Locate the cell with the specified text and output its (X, Y) center coordinate. 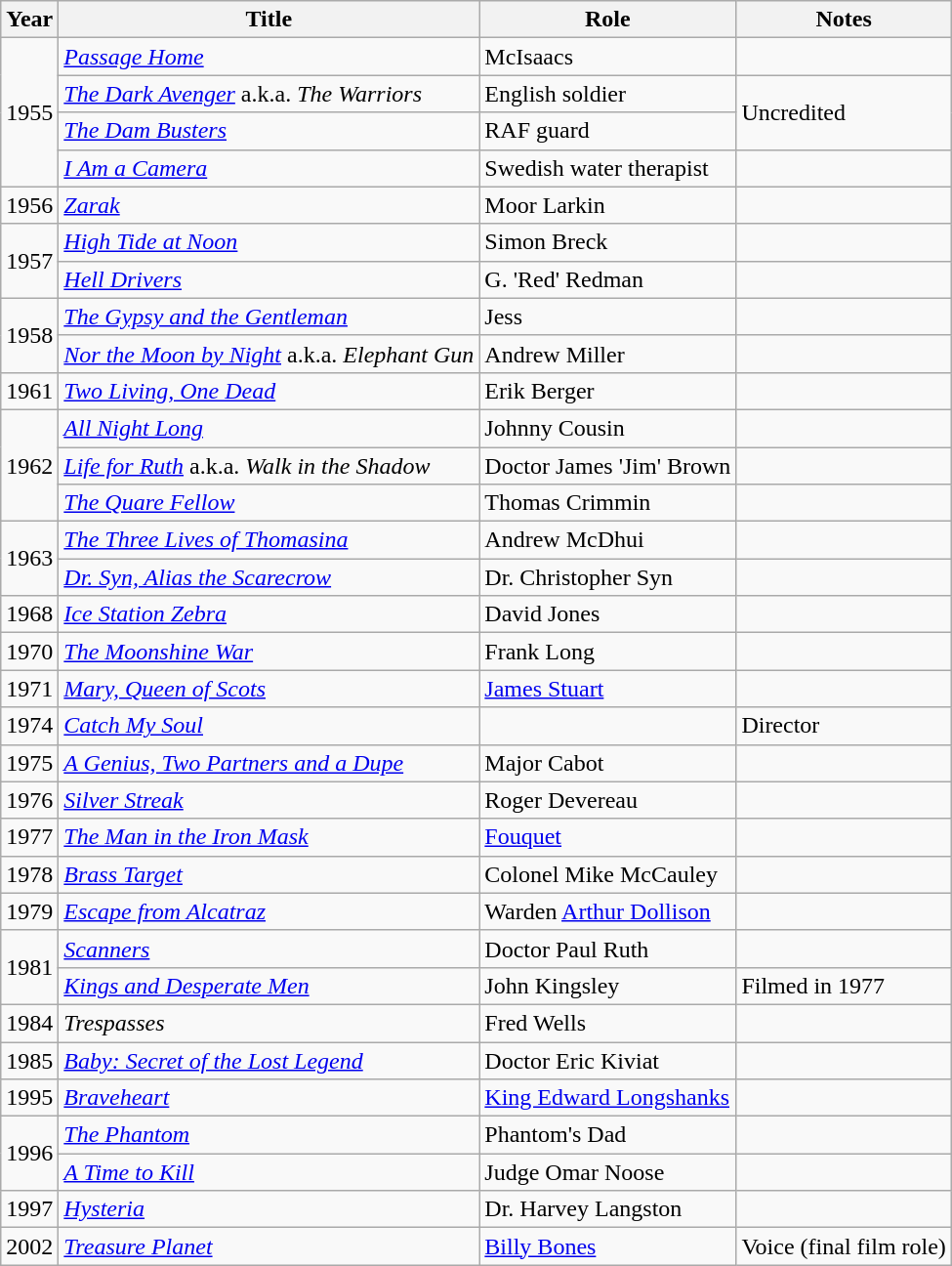
Moor Larkin (607, 205)
Catch My Soul (269, 726)
David Jones (607, 614)
The Quare Fellow (269, 503)
1997 (29, 1209)
1978 (29, 874)
1976 (29, 800)
1962 (29, 465)
King Edward Longshanks (607, 1098)
Trespasses (269, 1023)
1971 (29, 689)
Filmed in 1977 (844, 986)
Uncredited (844, 112)
Title (269, 20)
1995 (29, 1098)
Nor the Moon by Night a.k.a. Elephant Gun (269, 354)
Andrew Miller (607, 354)
The Man in the Iron Mask (269, 837)
Dr. Harvey Langston (607, 1209)
Life for Ruth a.k.a. Walk in the Shadow (269, 466)
James Stuart (607, 689)
Judge Omar Noose (607, 1172)
Frank Long (607, 652)
The Gypsy and the Gentleman (269, 316)
1996 (29, 1154)
RAF guard (607, 131)
Fred Wells (607, 1023)
Year (29, 20)
Doctor Paul Ruth (607, 949)
Braveheart (269, 1098)
Silver Streak (269, 800)
Passage Home (269, 57)
Warden Arthur Dollison (607, 911)
1956 (29, 205)
Jess (607, 316)
Thomas Crimmin (607, 503)
I Am a Camera (269, 168)
The Dark Avenger a.k.a. The Warriors (269, 94)
Voice (final film role) (844, 1246)
Hell Drivers (269, 279)
Colonel Mike McCauley (607, 874)
Roger Devereau (607, 800)
Dr. Christopher Syn (607, 577)
1977 (29, 837)
Swedish water therapist (607, 168)
Phantom's Dad (607, 1135)
1961 (29, 391)
Mary, Queen of Scots (269, 689)
Fouquet (607, 837)
Doctor James 'Jim' Brown (607, 466)
A Time to Kill (269, 1172)
Erik Berger (607, 391)
The Dam Busters (269, 131)
Johnny Cousin (607, 428)
Treasure Planet (269, 1246)
The Phantom (269, 1135)
1958 (29, 335)
Billy Bones (607, 1246)
High Tide at Noon (269, 242)
Director (844, 726)
G. 'Red' Redman (607, 279)
Brass Target (269, 874)
Notes (844, 20)
All Night Long (269, 428)
Hysteria (269, 1209)
2002 (29, 1246)
1970 (29, 652)
1963 (29, 559)
1974 (29, 726)
Andrew McDhui (607, 540)
1975 (29, 763)
1981 (29, 967)
Doctor Eric Kiviat (607, 1060)
John Kingsley (607, 986)
Simon Breck (607, 242)
A Genius, Two Partners and a Dupe (269, 763)
English soldier (607, 94)
1985 (29, 1060)
1979 (29, 911)
1984 (29, 1023)
Major Cabot (607, 763)
Ice Station Zebra (269, 614)
McIsaacs (607, 57)
Escape from Alcatraz (269, 911)
The Moonshine War (269, 652)
1968 (29, 614)
Two Living, One Dead (269, 391)
The Three Lives of Thomasina (269, 540)
Role (607, 20)
Scanners (269, 949)
Zarak (269, 205)
Dr. Syn, Alias the Scarecrow (269, 577)
Kings and Desperate Men (269, 986)
Baby: Secret of the Lost Legend (269, 1060)
1957 (29, 261)
1955 (29, 112)
